Identify which cell holds the provided text, then report its (X, Y) central coordinate. 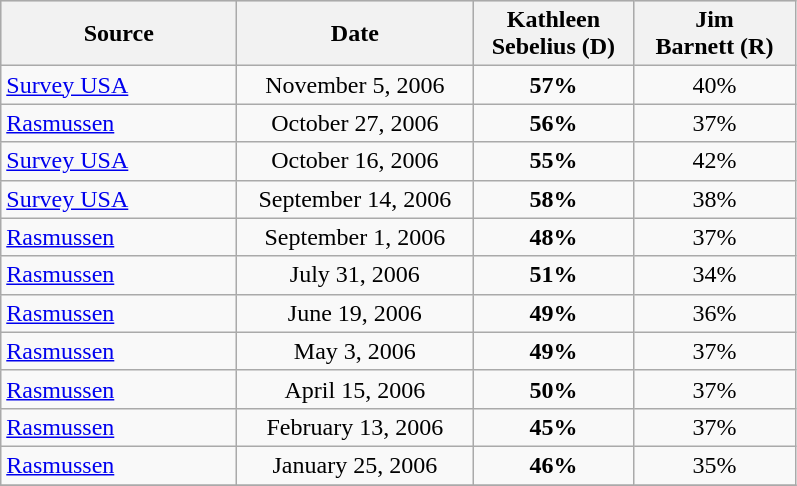
40% (714, 85)
48% (554, 237)
Date (355, 34)
November 5, 2006 (355, 85)
57% (554, 85)
42% (714, 161)
JimBarnett (R) (714, 34)
October 16, 2006 (355, 161)
May 3, 2006 (355, 351)
50% (554, 389)
February 13, 2006 (355, 427)
55% (554, 161)
34% (714, 275)
September 14, 2006 (355, 199)
51% (554, 275)
July 31, 2006 (355, 275)
45% (554, 427)
September 1, 2006 (355, 237)
38% (714, 199)
October 27, 2006 (355, 123)
46% (554, 465)
36% (714, 313)
56% (554, 123)
58% (554, 199)
Source (119, 34)
June 19, 2006 (355, 313)
January 25, 2006 (355, 465)
KathleenSebelius (D) (554, 34)
35% (714, 465)
April 15, 2006 (355, 389)
